Scan for the cell matching the given text and deliver its [x, y] coordinate at center. 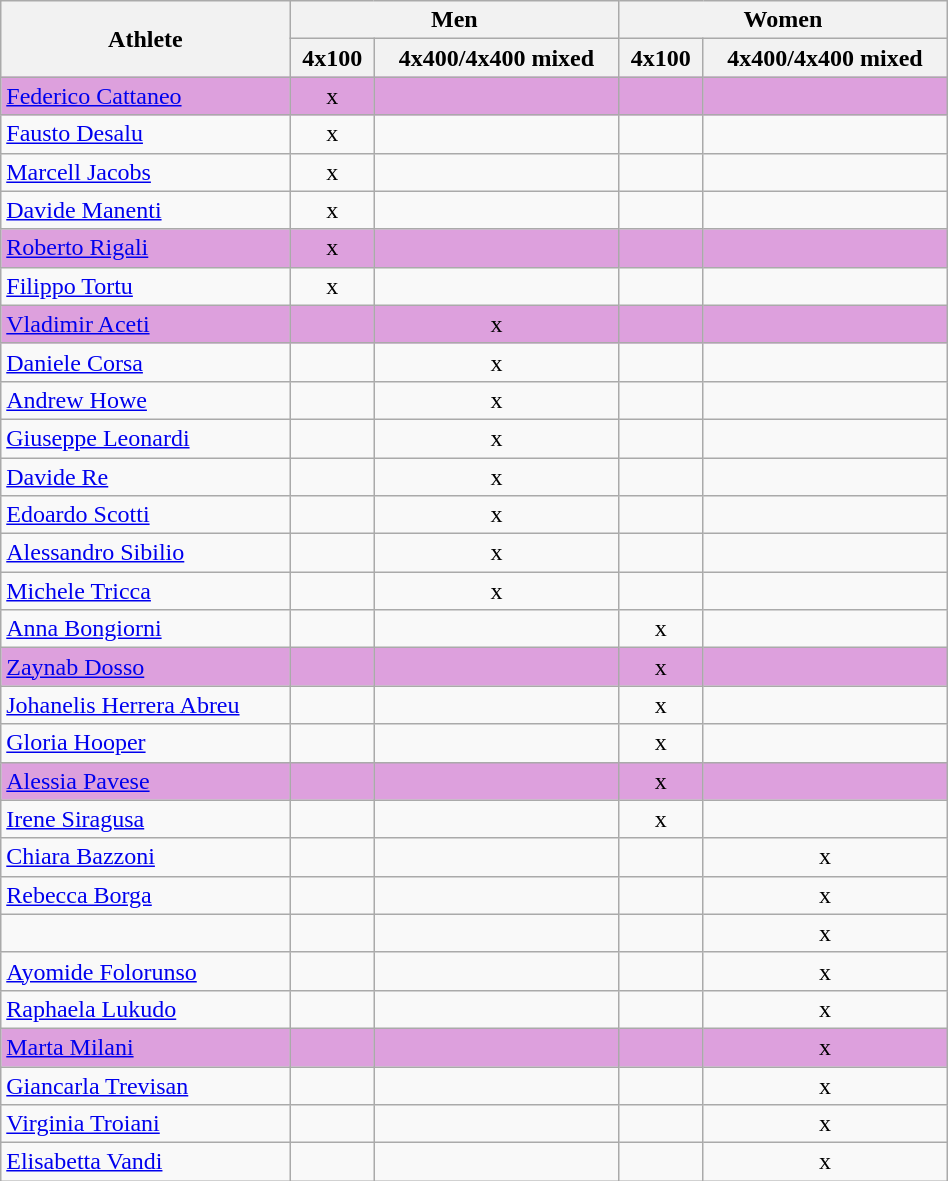
Alessandro Sibilio [146, 553]
Men [454, 20]
Davide Re [146, 477]
Virginia Troiani [146, 1124]
Ayomide Folorunso [146, 971]
Fausto Desalu [146, 134]
Vladimir Aceti [146, 324]
Giuseppe Leonardi [146, 438]
Zaynab Dosso [146, 667]
Roberto Rigali [146, 248]
Anna Bongiorni [146, 629]
Women [784, 20]
Gloria Hooper [146, 743]
Raphaela Lukudo [146, 1009]
Federico Cattaneo [146, 96]
Edoardo Scotti [146, 515]
Chiara Bazzoni [146, 857]
Michele Tricca [146, 591]
Johanelis Herrera Abreu [146, 705]
Davide Manenti [146, 210]
Irene Siragusa [146, 819]
Alessia Pavese [146, 781]
Elisabetta Vandi [146, 1162]
Andrew Howe [146, 400]
Daniele Corsa [146, 362]
Marcell Jacobs [146, 172]
Filippo Tortu [146, 286]
Giancarla Trevisan [146, 1085]
Rebecca Borga [146, 895]
Marta Milani [146, 1047]
Athlete [146, 39]
